Extract the (x, y) coordinate from the center of the cell holding the provided text.  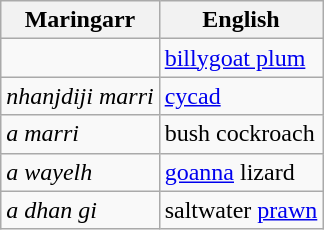
English (241, 20)
Maringarr (80, 20)
a dhan gi (80, 210)
billygoat plum (241, 58)
saltwater prawn (241, 210)
goanna lizard (241, 172)
nhanjdiji marri (80, 96)
bush cockroach (241, 134)
a marri (80, 134)
cycad (241, 96)
a wayelh (80, 172)
